Locate the cell with the specified text and output its [x, y] center coordinate. 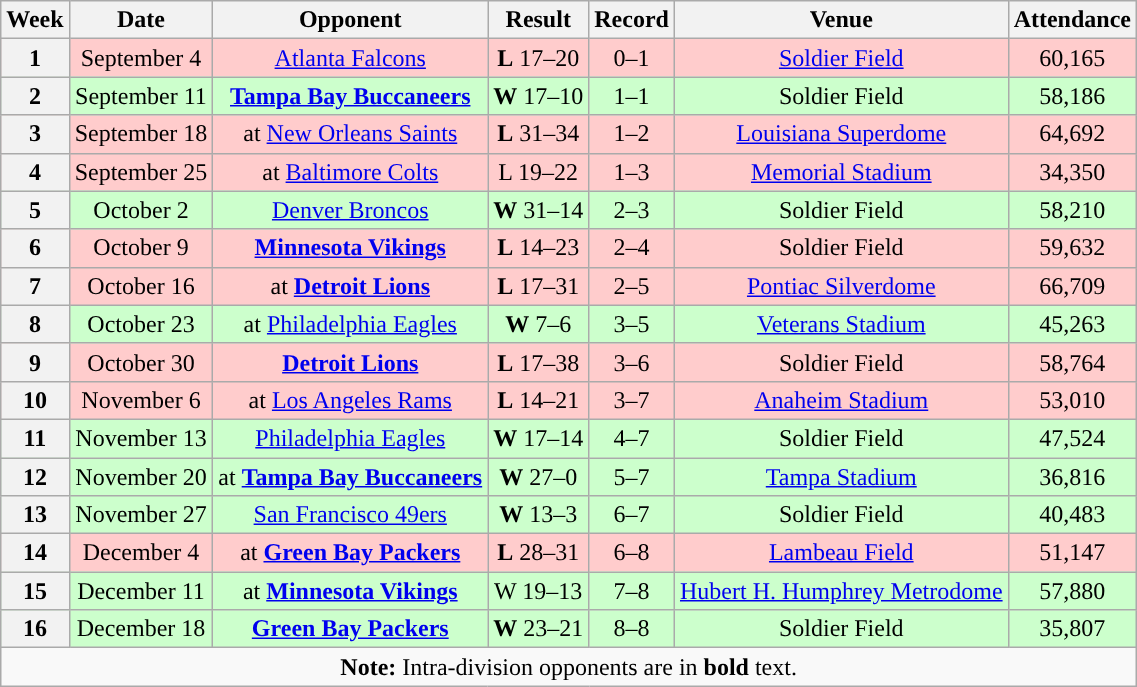
L 17–38 [538, 362]
Tampa Stadium [841, 477]
Note: Intra-division opponents are in bold text. [569, 667]
Lambeau Field [841, 553]
59,632 [1072, 248]
L 14–21 [538, 400]
35,807 [1072, 629]
57,880 [1072, 591]
W 13–3 [538, 515]
Week [35, 20]
Anaheim Stadium [841, 400]
40,483 [1072, 515]
Pontiac Silverdome [841, 286]
1–3 [632, 172]
December 18 [141, 629]
September 25 [141, 172]
at Philadelphia Eagles [350, 324]
W 31–14 [538, 210]
Denver Broncos [350, 210]
November 13 [141, 438]
L 17–20 [538, 58]
51,147 [1072, 553]
San Francisco 49ers [350, 515]
16 [35, 629]
Record [632, 20]
3–6 [632, 362]
Memorial Stadium [841, 172]
Hubert H. Humphrey Metrodome [841, 591]
November 20 [141, 477]
58,764 [1072, 362]
September 18 [141, 134]
L 17–31 [538, 286]
at Los Angeles Rams [350, 400]
9 [35, 362]
W 17–10 [538, 96]
7–8 [632, 591]
W 19–13 [538, 591]
November 27 [141, 515]
4 [35, 172]
7 [35, 286]
W 17–14 [538, 438]
47,524 [1072, 438]
3–5 [632, 324]
W 23–21 [538, 629]
October 23 [141, 324]
58,186 [1072, 96]
0–1 [632, 58]
October 30 [141, 362]
8–8 [632, 629]
W 7–6 [538, 324]
3 [35, 134]
53,010 [1072, 400]
2–5 [632, 286]
10 [35, 400]
November 6 [141, 400]
L 19–22 [538, 172]
13 [35, 515]
60,165 [1072, 58]
October 9 [141, 248]
L 31–34 [538, 134]
October 2 [141, 210]
11 [35, 438]
Philadelphia Eagles [350, 438]
Opponent [350, 20]
2–4 [632, 248]
14 [35, 553]
at Tampa Bay Buccaneers [350, 477]
Veterans Stadium [841, 324]
1–1 [632, 96]
October 16 [141, 286]
Tampa Bay Buccaneers [350, 96]
at New Orleans Saints [350, 134]
66,709 [1072, 286]
L 28–31 [538, 553]
5–7 [632, 477]
Venue [841, 20]
3–7 [632, 400]
2 [35, 96]
December 11 [141, 591]
September 11 [141, 96]
6–7 [632, 515]
Green Bay Packers [350, 629]
Atlanta Falcons [350, 58]
at Minnesota Vikings [350, 591]
at Detroit Lions [350, 286]
4–7 [632, 438]
58,210 [1072, 210]
Louisiana Superdome [841, 134]
W 27–0 [538, 477]
at Green Bay Packers [350, 553]
8 [35, 324]
1 [35, 58]
5 [35, 210]
Attendance [1072, 20]
1–2 [632, 134]
September 4 [141, 58]
L 14–23 [538, 248]
2–3 [632, 210]
at Baltimore Colts [350, 172]
6–8 [632, 553]
Date [141, 20]
15 [35, 591]
December 4 [141, 553]
64,692 [1072, 134]
36,816 [1072, 477]
12 [35, 477]
34,350 [1072, 172]
Detroit Lions [350, 362]
45,263 [1072, 324]
Result [538, 20]
Minnesota Vikings [350, 248]
6 [35, 248]
